Determine the (X, Y) coordinate at the center of the cell enclosing the given text.  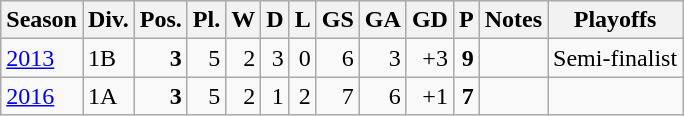
GD (430, 20)
Div. (108, 20)
2013 (42, 58)
+1 (430, 96)
GA (382, 20)
2016 (42, 96)
Season (42, 20)
D (275, 20)
GS (338, 20)
L (302, 20)
1B (108, 58)
0 (302, 58)
Notes (513, 20)
Playoffs (616, 20)
Semi-finalist (616, 58)
+3 (430, 58)
1A (108, 96)
Pl. (206, 20)
W (244, 20)
1 (275, 96)
9 (466, 58)
P (466, 20)
Pos. (160, 20)
